Detect which cell encompasses the target text, then output its [x, y] center coordinate. 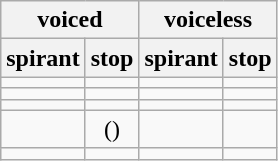
() [112, 129]
voiceless [208, 20]
voiced [70, 20]
